Extract the (X, Y) coordinate from the center of the cell holding the provided text.  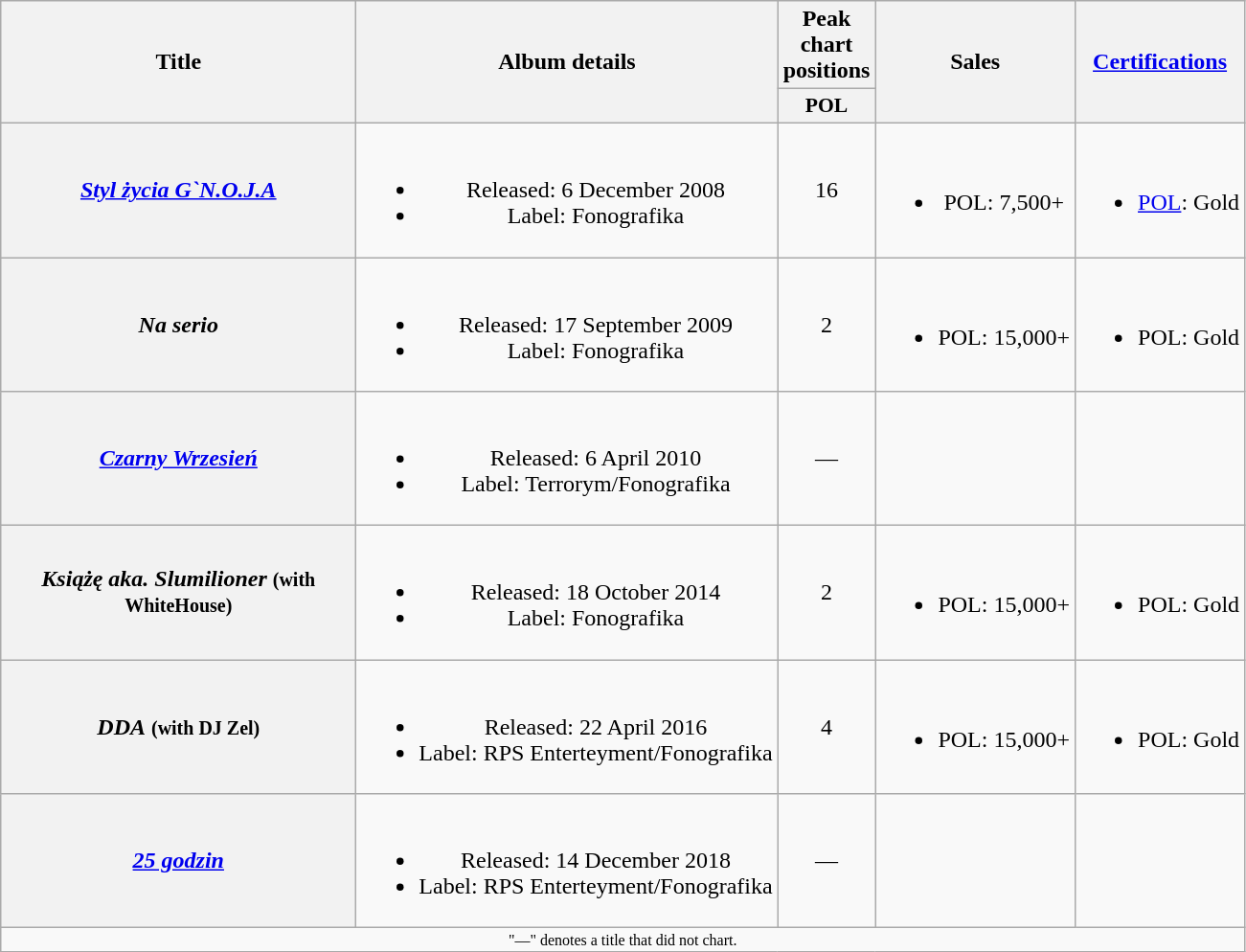
4 (827, 727)
Styl życia G`N.O.J.A (178, 190)
DDA (with DJ Zel) (178, 727)
Album details (567, 62)
"—" denotes a title that did not chart. (623, 940)
Released: 17 September 2009Label: Fonografika (567, 324)
Released: 6 April 2010Label: Terrorym/Fonografika (567, 459)
Peak chart positions (827, 45)
POL (827, 106)
Released: 14 December 2018Label: RPS Enterteyment/Fonografika (567, 861)
Sales (975, 62)
POL: 7,500+ (975, 190)
Released: 18 October 2014Label: Fonografika (567, 593)
Title (178, 62)
25 godzin (178, 861)
Released: 6 December 2008Label: Fonografika (567, 190)
Na serio (178, 324)
Released: 22 April 2016Label: RPS Enterteyment/Fonografika (567, 727)
Książę aka. Slumilioner (with WhiteHouse) (178, 593)
Certifications (1161, 62)
Czarny Wrzesień (178, 459)
16 (827, 190)
